Return (X, Y) of the center of cell containing provided text 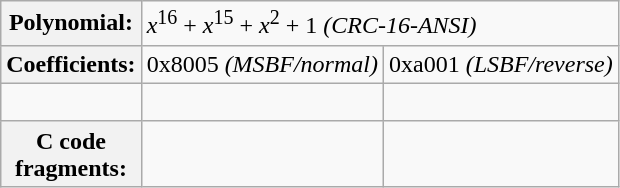
Coefficients: (71, 64)
Polynomial: (71, 24)
0x8005 (MSBF/normal) (262, 64)
C codefragments: (71, 154)
0xa001 (LSBF/reverse) (500, 64)
x16 + x15 + x2 + 1 (CRC-16-ANSI) (380, 24)
